Capture the cell that displays the provided text and extract its (X, Y) central coordinate. 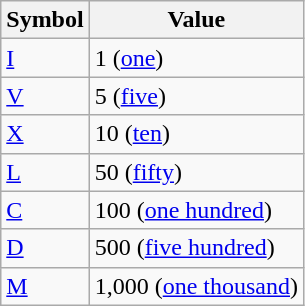
M (45, 286)
50 (fifty) (196, 172)
C (45, 210)
1 (one) (196, 58)
D (45, 248)
1,000 (one thousand) (196, 286)
10 (ten) (196, 134)
500 (five hundred) (196, 248)
V (45, 96)
Value (196, 20)
100 (one hundred) (196, 210)
X (45, 134)
5 (five) (196, 96)
I (45, 58)
Symbol (45, 20)
L (45, 172)
